Determine the [X, Y] coordinate at the center of the cell enclosing the given text.  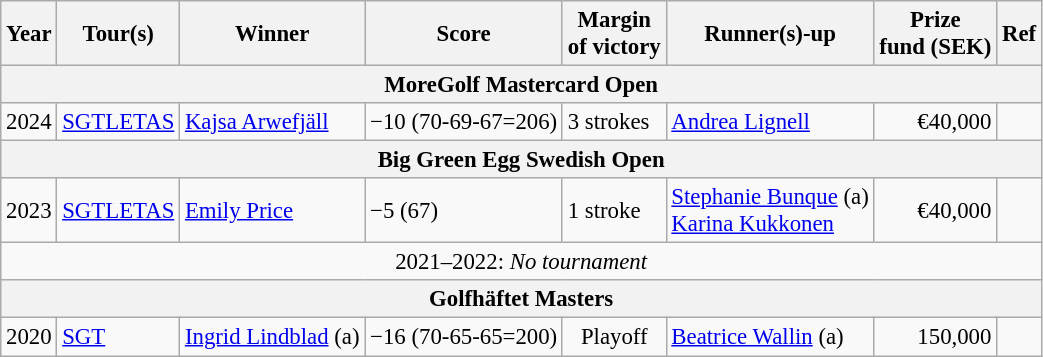
Winner [272, 34]
Prizefund (SEK) [936, 34]
Emily Price [272, 210]
2021–2022: No tournament [522, 262]
MoreGolf Mastercard Open [522, 85]
2020 [29, 337]
SGT [118, 337]
−10 (70-69-67=206) [464, 122]
Andrea Lignell [770, 122]
−16 (70-65-65=200) [464, 337]
Golfhäftet Masters [522, 299]
Marginof victory [614, 34]
Playoff [614, 337]
−5 (67) [464, 210]
Ingrid Lindblad (a) [272, 337]
Ref [1020, 34]
Stephanie Bunque (a) Karina Kukkonen [770, 210]
3 strokes [614, 122]
2024 [29, 122]
Kajsa Arwefjäll [272, 122]
Runner(s)-up [770, 34]
1 stroke [614, 210]
Beatrice Wallin (a) [770, 337]
Tour(s) [118, 34]
Score [464, 34]
150,000 [936, 337]
Year [29, 34]
Big Green Egg Swedish Open [522, 160]
2023 [29, 210]
